Provide the [x, y] coordinate of the cell's center where the given text is located.  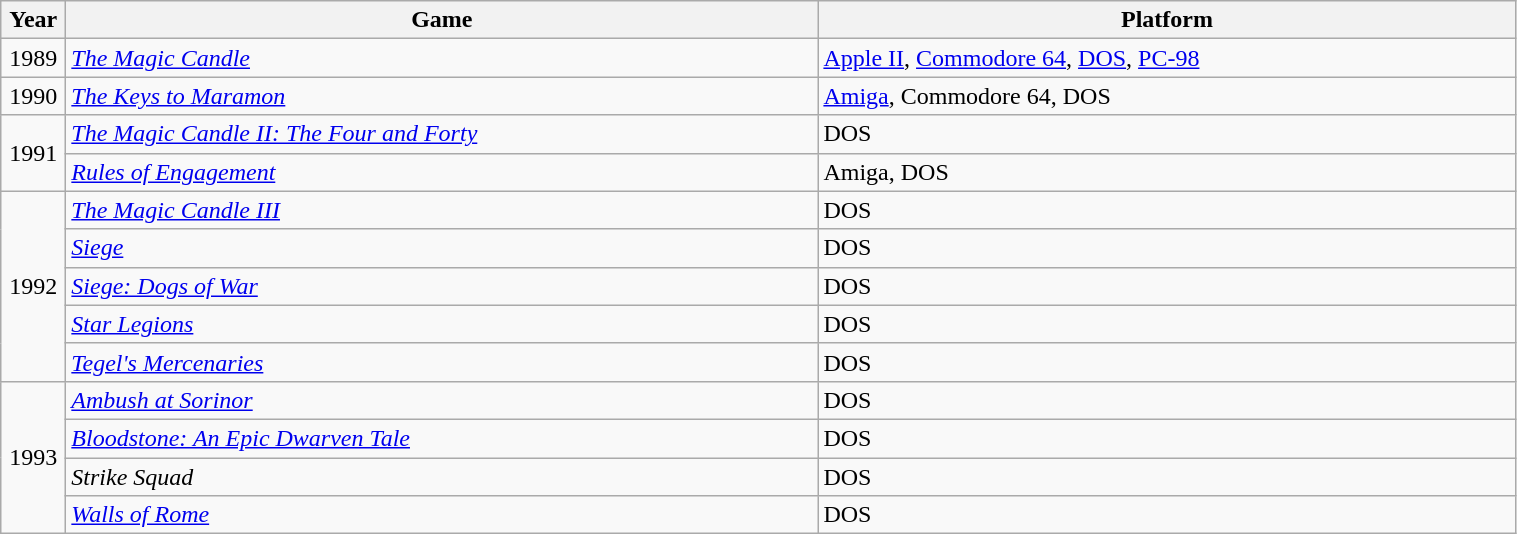
1989 [34, 58]
Siege: Dogs of War [442, 286]
Amiga, DOS [1167, 172]
1990 [34, 96]
The Magic Candle II: The Four and Forty [442, 134]
Apple II, Commodore 64, DOS, PC-98 [1167, 58]
Star Legions [442, 324]
1992 [34, 286]
Bloodstone: An Epic Dwarven Tale [442, 438]
Tegel's Mercenaries [442, 362]
The Magic Candle [442, 58]
Siege [442, 248]
Game [442, 20]
Rules of Engagement [442, 172]
Year [34, 20]
The Keys to Maramon [442, 96]
Walls of Rome [442, 515]
Amiga, Commodore 64, DOS [1167, 96]
Platform [1167, 20]
1993 [34, 457]
The Magic Candle III [442, 210]
Strike Squad [442, 477]
1991 [34, 153]
Ambush at Sorinor [442, 400]
